From the cell containing the given text, extract its center point as (X, Y) coordinate. 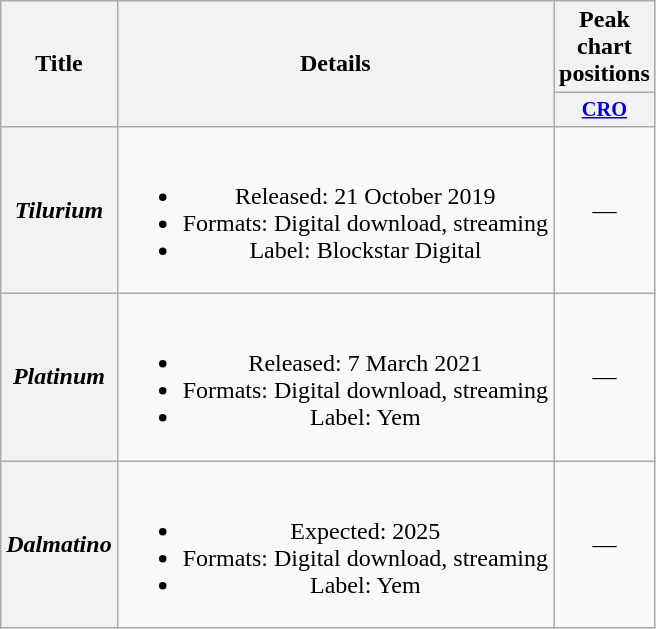
Tilurium (59, 210)
Released: 7 March 2021Formats: Digital download, streamingLabel: Yem (335, 378)
Details (335, 64)
Title (59, 64)
Platinum (59, 378)
CRO (605, 110)
Peak chart positions (605, 47)
Dalmatino (59, 544)
Expected: 2025Formats: Digital download, streamingLabel: Yem (335, 544)
Released: 21 October 2019Formats: Digital download, streamingLabel: Blockstar Digital (335, 210)
